Find where the given text appears and provide that cell's center as [x, y] coordinate. 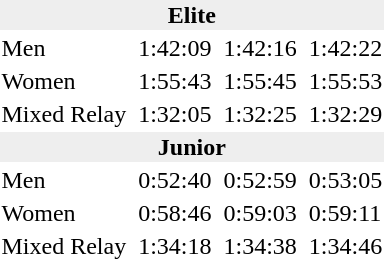
1:32:25 [260, 114]
1:32:05 [175, 114]
Junior [192, 147]
Elite [192, 15]
0:52:59 [260, 180]
1:32:29 [345, 114]
1:42:22 [345, 48]
0:59:11 [345, 213]
1:42:16 [260, 48]
0:58:46 [175, 213]
1:42:09 [175, 48]
1:55:43 [175, 81]
1:55:53 [345, 81]
0:53:05 [345, 180]
0:52:40 [175, 180]
1:55:45 [260, 81]
Mixed Relay [64, 114]
0:59:03 [260, 213]
